Capture the cell that displays the provided text and extract its (x, y) central coordinate. 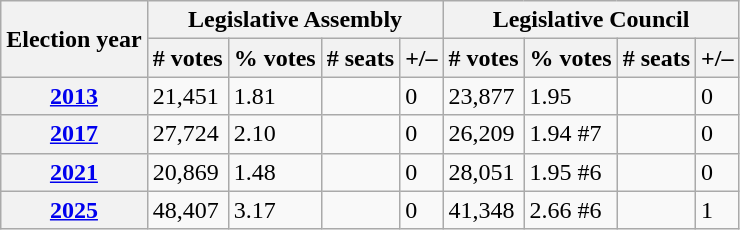
1 (718, 210)
48,407 (188, 210)
2021 (74, 172)
41,348 (484, 210)
21,451 (188, 96)
Legislative Assembly (295, 20)
28,051 (484, 172)
26,209 (484, 134)
23,877 (484, 96)
1.94 #7 (570, 134)
2025 (74, 210)
1.81 (274, 96)
1.95 (570, 96)
2017 (74, 134)
27,724 (188, 134)
2013 (74, 96)
3.17 (274, 210)
1.95 #6 (570, 172)
2.66 #6 (570, 210)
20,869 (188, 172)
Legislative Council (591, 20)
1.48 (274, 172)
2.10 (274, 134)
Election year (74, 39)
